Provide the (X, Y) coordinate of the cell's center where the given text is located.  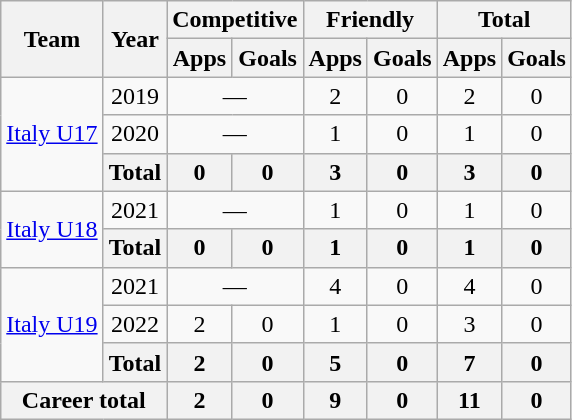
2020 (135, 134)
Friendly (370, 20)
Year (135, 39)
7 (469, 362)
11 (469, 400)
Italy U17 (52, 134)
Team (52, 39)
Italy U18 (52, 229)
Competitive (235, 20)
Italy U19 (52, 324)
5 (335, 362)
2022 (135, 324)
2019 (135, 96)
Career total (84, 400)
9 (335, 400)
